Scan for the cell matching the given text and deliver its (X, Y) coordinate at center. 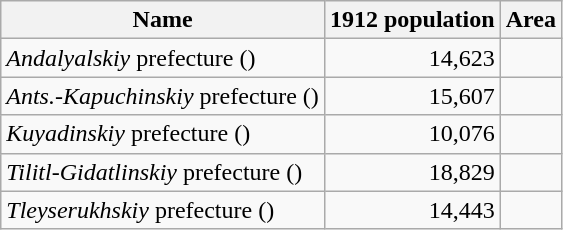
1912 population (412, 20)
Andalyalskiy prefecture () (163, 58)
Ants.-Kapuchinskiy prefecture () (163, 96)
14,443 (412, 210)
18,829 (412, 172)
14,623 (412, 58)
Tleyserukhskiy prefecture () (163, 210)
Name (163, 20)
10,076 (412, 134)
Area (530, 20)
Kuyadinskiy prefecture () (163, 134)
Tilitl-Gidatlinskiy prefecture () (163, 172)
15,607 (412, 96)
